From the cell containing the given text, extract its center point as (X, Y) coordinate. 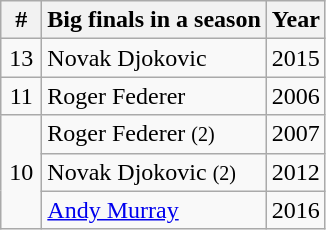
13 (22, 58)
2016 (296, 210)
Roger Federer (154, 96)
2006 (296, 96)
Roger Federer (2) (154, 134)
2015 (296, 58)
Novak Djokovic (154, 58)
10 (22, 172)
Big finals in a season (154, 20)
Year (296, 20)
Novak Djokovic (2) (154, 172)
2012 (296, 172)
# (22, 20)
11 (22, 96)
2007 (296, 134)
Andy Murray (154, 210)
